Capture the cell that displays the provided text and extract its (x, y) central coordinate. 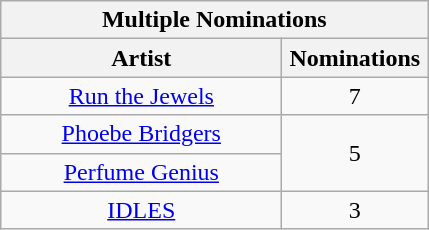
Run the Jewels (142, 96)
Nominations (355, 58)
Phoebe Bridgers (142, 134)
Multiple Nominations (214, 20)
7 (355, 96)
5 (355, 153)
IDLES (142, 210)
Perfume Genius (142, 172)
Artist (142, 58)
3 (355, 210)
